Capture the cell that displays the provided text and extract its [x, y] central coordinate. 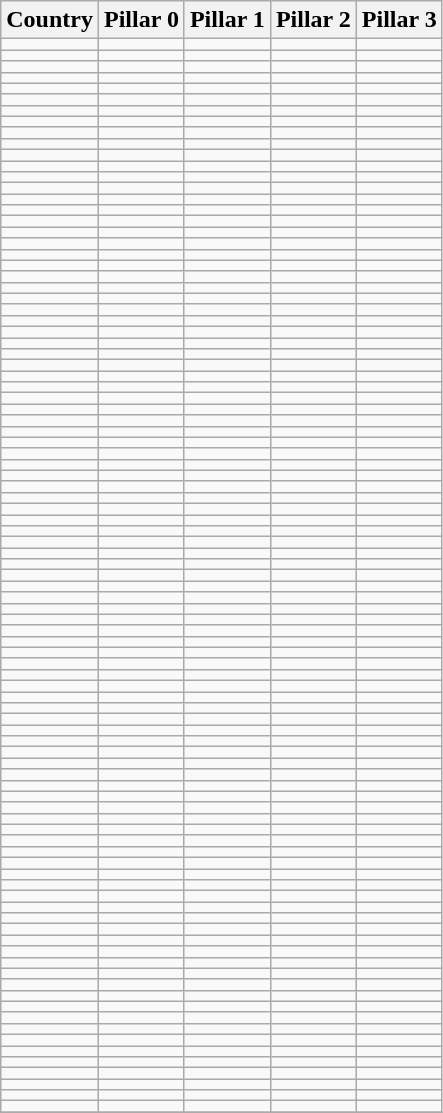
Pillar 2 [313, 20]
Pillar 3 [399, 20]
Pillar 0 [141, 20]
Pillar 1 [227, 20]
Country [50, 20]
